Return [x, y] of the center of cell containing provided text 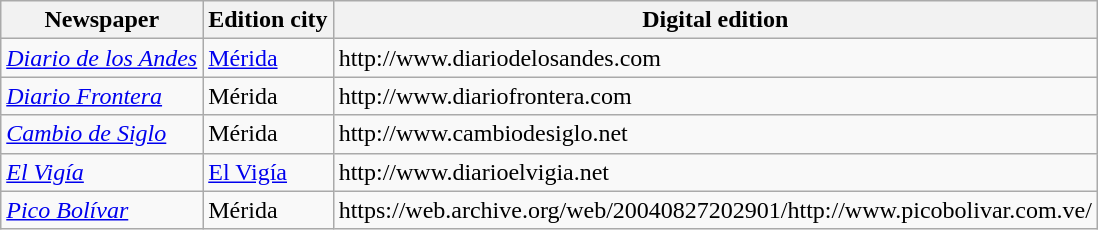
http://www.diariodelosandes.com [715, 58]
https://web.archive.org/web/20040827202901/http://www.picobolivar.com.ve/ [715, 210]
Pico Bolívar [102, 210]
http://www.diariofrontera.com [715, 96]
Diario Frontera [102, 96]
Digital edition [715, 20]
Newspaper [102, 20]
http://www.cambiodesiglo.net [715, 134]
Diario de los Andes [102, 58]
Cambio de Siglo [102, 134]
http://www.diarioelvigia.net [715, 172]
Edition city [268, 20]
